Search for the cell housing the specified text and yield its [X, Y] center coordinate. 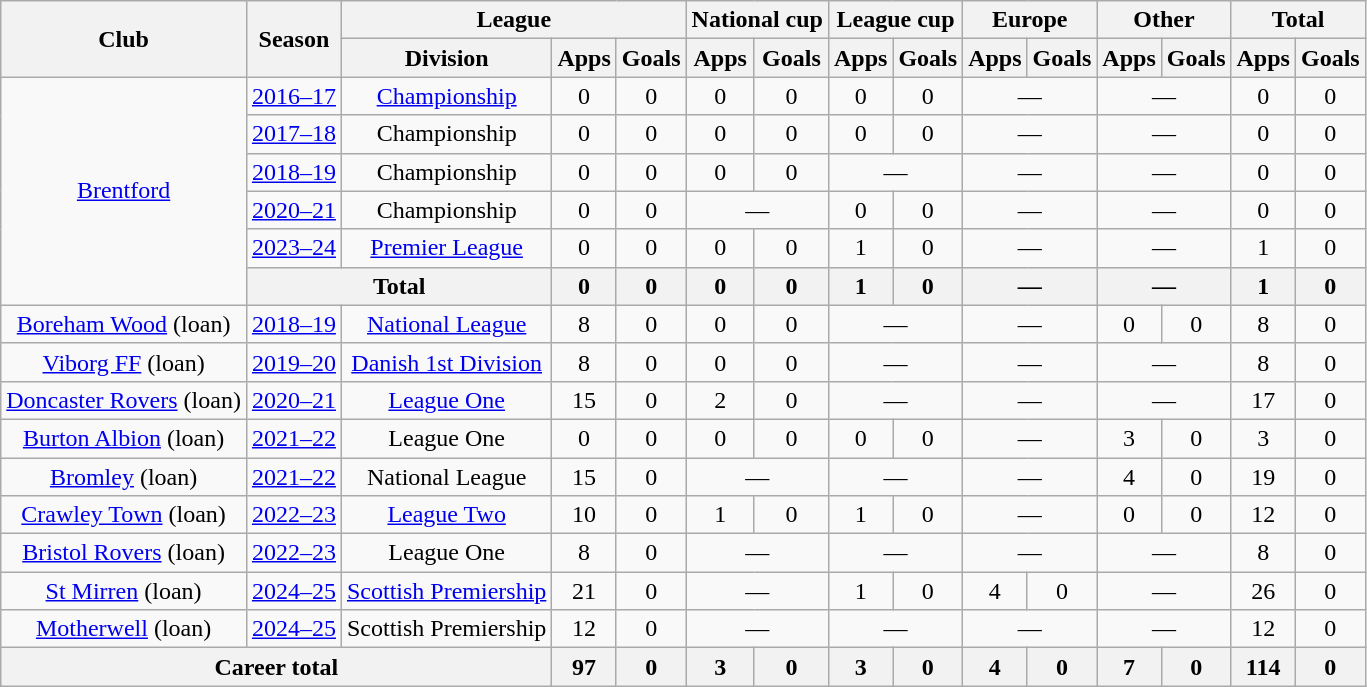
17 [1263, 400]
Danish 1st Division [446, 362]
Other [1164, 20]
10 [584, 515]
St Mirren (loan) [124, 591]
League Two [446, 515]
Bromley (loan) [124, 477]
Career total [276, 667]
Season [294, 39]
Premier League [446, 248]
21 [584, 591]
2017–18 [294, 134]
2019–20 [294, 362]
Brentford [124, 191]
Boreham Wood (loan) [124, 324]
7 [1129, 667]
2023–24 [294, 248]
Division [446, 58]
Burton Albion (loan) [124, 438]
Doncaster Rovers (loan) [124, 400]
Crawley Town (loan) [124, 515]
Club [124, 39]
26 [1263, 591]
League cup [895, 20]
Motherwell (loan) [124, 629]
114 [1263, 667]
2016–17 [294, 96]
2 [720, 400]
Viborg FF (loan) [124, 362]
19 [1263, 477]
Bristol Rovers (loan) [124, 553]
Europe [1030, 20]
League [514, 20]
National cup [757, 20]
97 [584, 667]
